Determine the (x, y) coordinate at the center of the cell enclosing the given text.  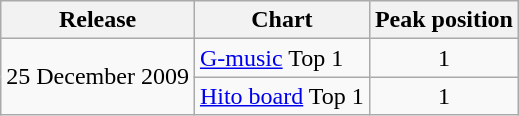
25 December 2009 (98, 77)
Chart (282, 20)
Hito board Top 1 (282, 96)
Peak position (444, 20)
G-music Top 1 (282, 58)
Release (98, 20)
